Capture the cell that displays the provided text and extract its (x, y) central coordinate. 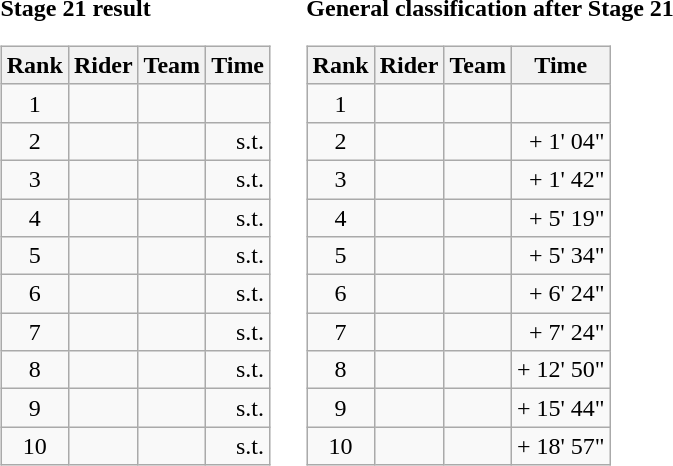
+ 7' 24" (560, 332)
+ 5' 34" (560, 256)
+ 1' 42" (560, 179)
+ 18' 57" (560, 446)
+ 15' 44" (560, 408)
+ 6' 24" (560, 294)
+ 12' 50" (560, 370)
+ 1' 04" (560, 141)
+ 5' 19" (560, 217)
